Output the (X, Y) coordinate of the center of the cell containing the given text.  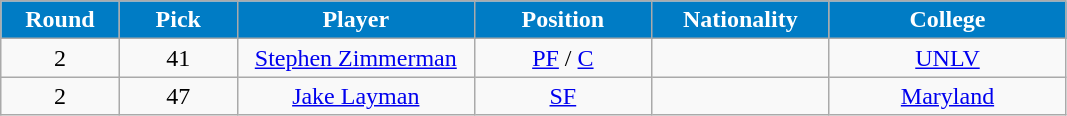
UNLV (948, 58)
Player (356, 20)
Round (60, 20)
SF (562, 96)
Nationality (740, 20)
Maryland (948, 96)
Jake Layman (356, 96)
Position (562, 20)
College (948, 20)
Stephen Zimmerman (356, 58)
PF / C (562, 58)
Pick (178, 20)
41 (178, 58)
47 (178, 96)
